Provide the (X, Y) coordinate of the cell's center where the given text is located.  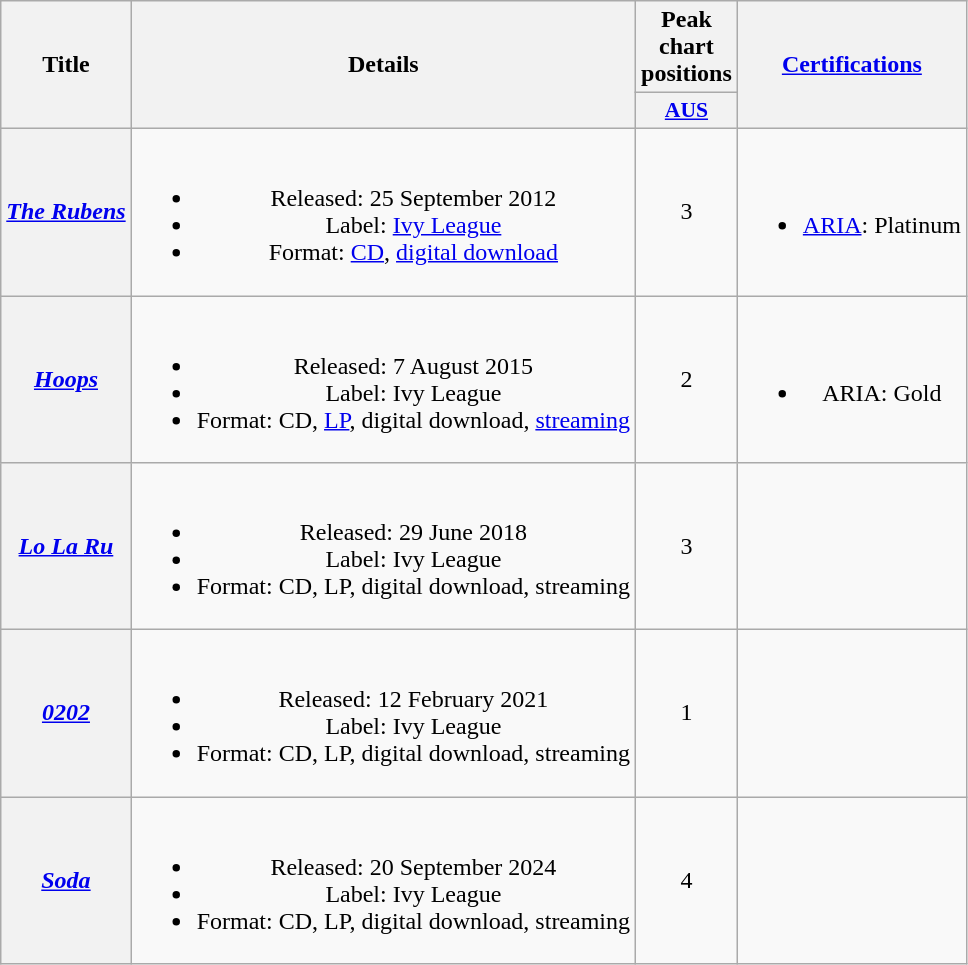
Released: 12 February 2021Label: Ivy LeagueFormat: CD, LP, digital download, streaming (383, 714)
Lo La Ru (66, 546)
1 (687, 714)
Released: 20 September 2024Label: Ivy LeagueFormat: CD, LP, digital download, streaming (383, 880)
ARIA: Gold (852, 380)
0202 (66, 714)
ARIA: Platinum (852, 212)
Soda (66, 880)
Title (66, 65)
The Rubens (66, 212)
Peak chart positions (687, 47)
4 (687, 880)
Released: 25 September 2012Label: Ivy LeagueFormat: CD, digital download (383, 212)
Released: 7 August 2015Label: Ivy LeagueFormat: CD, LP, digital download, streaming (383, 380)
Certifications (852, 65)
AUS (687, 111)
Hoops (66, 380)
2 (687, 380)
Released: 29 June 2018Label: Ivy LeagueFormat: CD, LP, digital download, streaming (383, 546)
Details (383, 65)
